Scan for the cell matching the given text and deliver its (X, Y) coordinate at center. 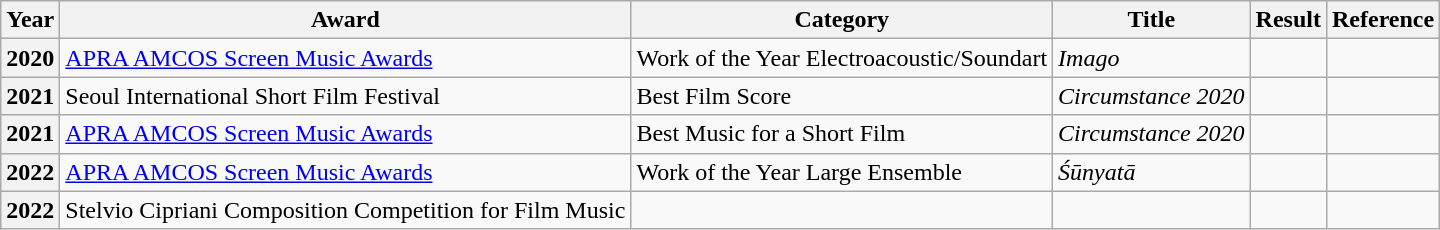
Work of the Year Electroacoustic/Soundart (842, 58)
Result (1288, 20)
Best Film Score (842, 96)
Title (1152, 20)
Śūnyatā (1152, 172)
Best Music for a Short Film (842, 134)
Year (30, 20)
Imago (1152, 58)
Category (842, 20)
Work of the Year Large Ensemble (842, 172)
Award (346, 20)
Reference (1382, 20)
Stelvio Cipriani Composition Competition for Film Music (346, 210)
Seoul International Short Film Festival (346, 96)
2020 (30, 58)
